Capture the cell that displays the provided text and extract its (x, y) central coordinate. 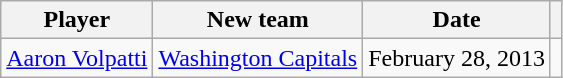
Date (457, 20)
Aaron Volpatti (77, 58)
Player (77, 20)
Washington Capitals (258, 58)
New team (258, 20)
February 28, 2013 (457, 58)
